Detect which cell encompasses the target text, then output its (x, y) center coordinate. 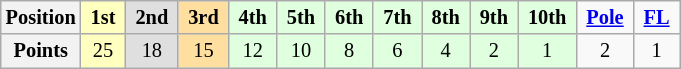
Pole (604, 17)
Points (41, 51)
2nd (152, 17)
18 (152, 51)
7th (397, 17)
12 (253, 51)
8 (349, 51)
5th (301, 17)
3rd (203, 17)
15 (203, 51)
9th (494, 17)
4th (253, 17)
25 (104, 51)
Position (41, 17)
6th (349, 17)
10th (547, 17)
8th (446, 17)
1st (104, 17)
4 (446, 51)
6 (397, 51)
FL (657, 17)
10 (301, 51)
